Return [x, y] of the center of cell containing provided text 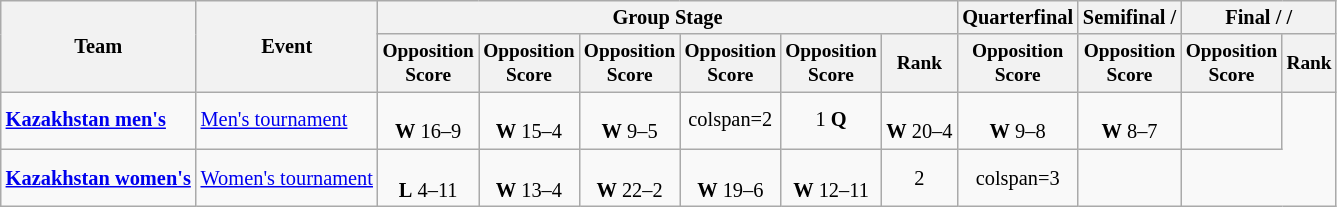
W 19–6 [730, 178]
2 [919, 178]
Team [98, 46]
W 15–4 [530, 120]
Kazakhstan women's [98, 178]
Men's tournament [287, 120]
Quarterfinal [1018, 17]
Group Stage [668, 17]
L 4–11 [428, 178]
W 8–7 [1130, 120]
W 22–2 [630, 178]
Women's tournament [287, 178]
Kazakhstan men's [98, 120]
Final / / [1258, 17]
W 16–9 [428, 120]
W 12–11 [832, 178]
W 9–5 [630, 120]
colspan=3 [1018, 178]
colspan=2 [730, 120]
1 Q [832, 120]
Event [287, 46]
W 20–4 [919, 120]
W 9–8 [1018, 120]
W 13–4 [530, 178]
Semifinal / [1130, 17]
